Return (x, y) of the center of cell containing provided text 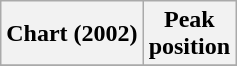
Chart (2002) (72, 34)
Peakposition (189, 34)
